Identify which cell holds the provided text, then report its (x, y) central coordinate. 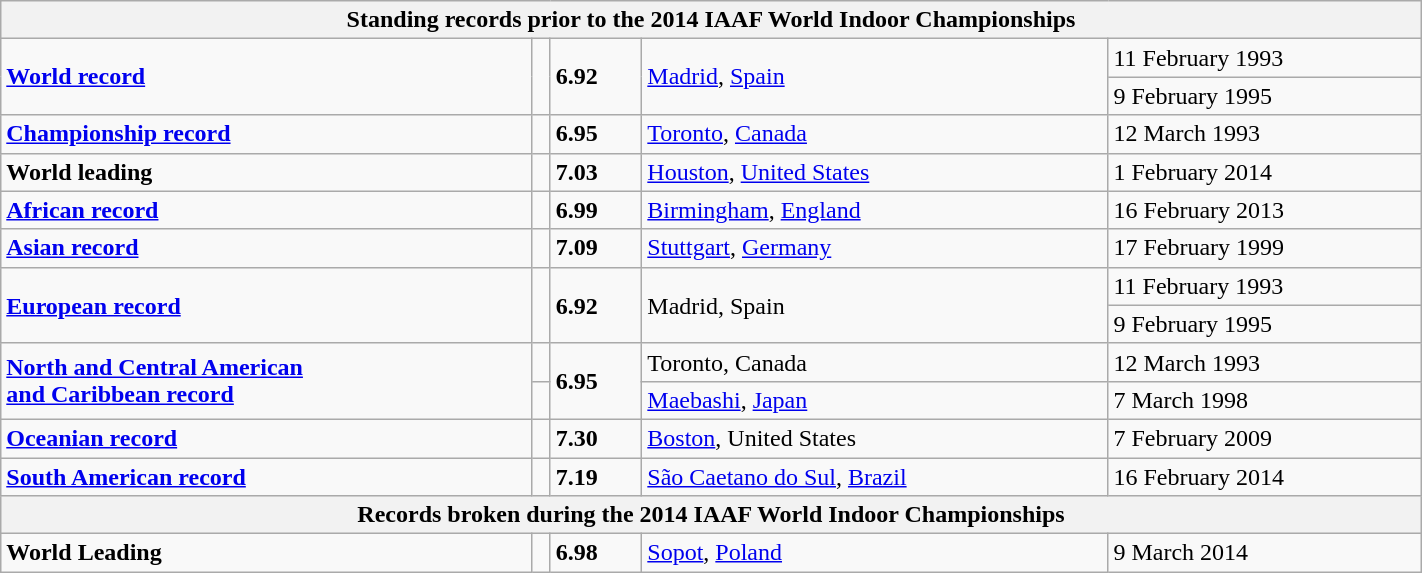
Championship record (266, 134)
16 February 2014 (1264, 477)
16 February 2013 (1264, 210)
Birmingham, England (875, 210)
1 February 2014 (1264, 172)
African record (266, 210)
7 March 1998 (1264, 400)
World leading (266, 172)
7 February 2009 (1264, 438)
World record (266, 77)
North and Central American and Caribbean record (266, 381)
7.30 (596, 438)
Asian record (266, 248)
Maebashi, Japan (875, 400)
9 March 2014 (1264, 553)
Standing records prior to the 2014 IAAF World Indoor Championships (711, 20)
São Caetano do Sul, Brazil (875, 477)
6.99 (596, 210)
7.19 (596, 477)
Houston, United States (875, 172)
17 February 1999 (1264, 248)
Boston, United States (875, 438)
Stuttgart, Germany (875, 248)
South American record (266, 477)
Oceanian record (266, 438)
Records broken during the 2014 IAAF World Indoor Championships (711, 515)
European record (266, 305)
6.98 (596, 553)
Sopot, Poland (875, 553)
World Leading (266, 553)
7.03 (596, 172)
7.09 (596, 248)
